Determine the (X, Y) coordinate at the center of the cell enclosing the given text.  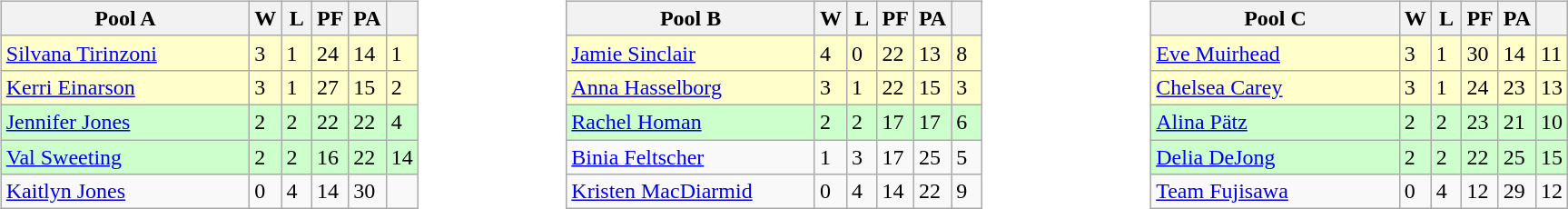
Kerri Einarson (125, 87)
Kaitlyn Jones (125, 192)
Jennifer Jones (125, 122)
Anna Hasselborg (691, 87)
Kristen MacDiarmid (691, 192)
9 (967, 192)
27 (330, 87)
16 (330, 157)
Jamie Sinclair (691, 53)
6 (967, 122)
Alina Pätz (1276, 122)
Rachel Homan (691, 122)
Chelsea Carey (1276, 87)
Pool A (125, 18)
Pool B (691, 18)
29 (1516, 192)
21 (1516, 122)
Val Sweeting (125, 157)
10 (1553, 122)
Pool C (1276, 18)
Team Fujisawa (1276, 192)
Eve Muirhead (1276, 53)
11 (1553, 53)
8 (967, 53)
5 (967, 157)
Binia Feltscher (691, 157)
Silvana Tirinzoni (125, 53)
Delia DeJong (1276, 157)
